Extract the (X, Y) coordinate from the center of the cell holding the provided text.  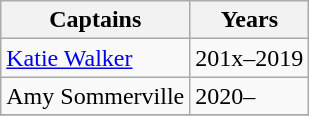
Years (250, 20)
2020– (250, 96)
Katie Walker (96, 58)
201x–2019 (250, 58)
Amy Sommerville (96, 96)
Captains (96, 20)
